From the cell containing the given text, extract its center point as (X, Y) coordinate. 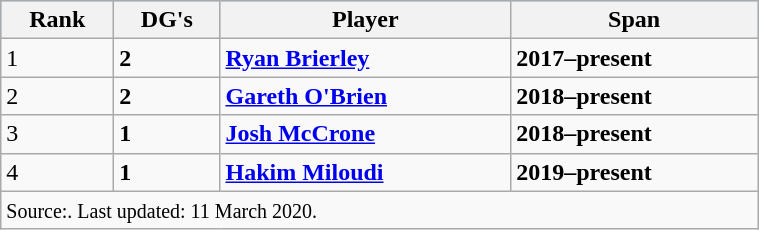
Ryan Brierley (366, 58)
3 (58, 134)
2017–present (634, 58)
Rank (58, 20)
Josh McCrone (366, 134)
Gareth O'Brien (366, 96)
2019–present (634, 172)
Hakim Miloudi (366, 172)
4 (58, 172)
DG's (167, 20)
Source:. Last updated: 11 March 2020. (380, 210)
Span (634, 20)
Player (366, 20)
